Extract the [x, y] coordinate from the center of the cell holding the provided text.  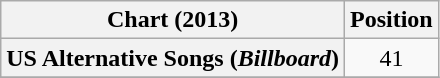
Position [392, 20]
US Alternative Songs (Billboard) [173, 58]
41 [392, 58]
Chart (2013) [173, 20]
